Provide the [x, y] coordinate of the cell's center where the given text is located.  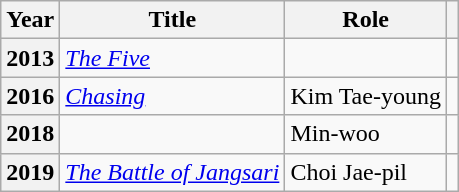
Role [366, 20]
2013 [30, 58]
Chasing [172, 96]
2018 [30, 134]
Title [172, 20]
2019 [30, 172]
The Battle of Jangsari [172, 172]
Year [30, 20]
Kim Tae-young [366, 96]
Choi Jae-pil [366, 172]
2016 [30, 96]
The Five [172, 58]
Min-woo [366, 134]
